Find where the given text appears and provide that cell's center as (X, Y) coordinate. 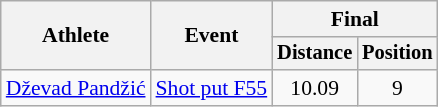
Final (354, 19)
10.09 (314, 88)
9 (397, 88)
Position (397, 54)
Event (212, 36)
Dževad Pandžić (76, 88)
Shot put F55 (212, 88)
Athlete (76, 36)
Distance (314, 54)
